Capture the cell that displays the provided text and extract its [X, Y] central coordinate. 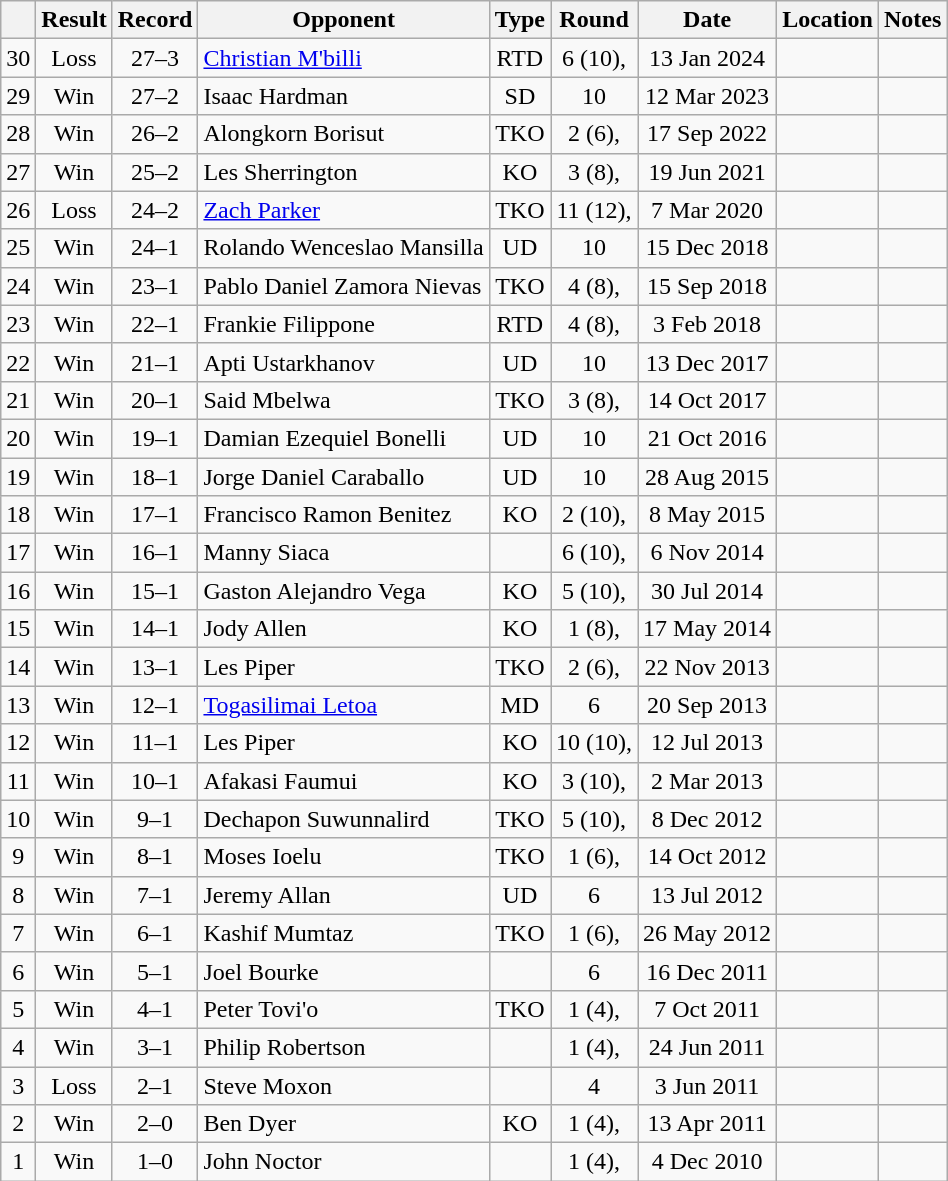
Isaac Hardman [344, 96]
2–0 [155, 1124]
8 [18, 895]
Record [155, 20]
8 May 2015 [708, 515]
Gaston Alejandro Vega [344, 591]
3 Jun 2011 [708, 1085]
22 Nov 2013 [708, 667]
10 (10), [594, 743]
9–1 [155, 819]
21 Oct 2016 [708, 438]
Apti Ustarkhanov [344, 362]
28 [18, 134]
Steve Moxon [344, 1085]
Zach Parker [344, 210]
Notes [912, 20]
Peter Tovi'o [344, 1009]
17 Sep 2022 [708, 134]
Joel Bourke [344, 971]
Jeremy Allan [344, 895]
21–1 [155, 362]
6–1 [155, 933]
Pablo Daniel Zamora Nievas [344, 286]
Philip Robertson [344, 1047]
16 Dec 2011 [708, 971]
MD [520, 705]
19 Jun 2021 [708, 172]
Togasilimai Letoa [344, 705]
15 Dec 2018 [708, 248]
11 (12), [594, 210]
2 [18, 1124]
Round [594, 20]
26–2 [155, 134]
13 [18, 705]
8 Dec 2012 [708, 819]
Les Sherrington [344, 172]
Said Mbelwa [344, 400]
17–1 [155, 515]
24–2 [155, 210]
12 Jul 2013 [708, 743]
20 Sep 2013 [708, 705]
Christian M'billi [344, 58]
21 [18, 400]
Jody Allen [344, 629]
1–0 [155, 1162]
12 [18, 743]
Opponent [344, 20]
14 [18, 667]
20–1 [155, 400]
28 Aug 2015 [708, 477]
16–1 [155, 553]
9 [18, 857]
Francisco Ramon Benitez [344, 515]
6 Nov 2014 [708, 553]
22–1 [155, 324]
27–2 [155, 96]
13 Jul 2012 [708, 895]
13 Jan 2024 [708, 58]
30 Jul 2014 [708, 591]
23–1 [155, 286]
5–1 [155, 971]
7 Oct 2011 [708, 1009]
25 [18, 248]
13–1 [155, 667]
5 [18, 1009]
7 [18, 933]
3 [18, 1085]
Rolando Wenceslao Mansilla [344, 248]
8–1 [155, 857]
19–1 [155, 438]
10–1 [155, 781]
Frankie Filippone [344, 324]
John Noctor [344, 1162]
Moses Ioelu [344, 857]
7 Mar 2020 [708, 210]
23 [18, 324]
15 [18, 629]
27–3 [155, 58]
Dechapon Suwunnalird [344, 819]
4 Dec 2010 [708, 1162]
7–1 [155, 895]
14 Oct 2017 [708, 400]
14 Oct 2012 [708, 857]
12–1 [155, 705]
19 [18, 477]
Ben Dyer [344, 1124]
1 [18, 1162]
20 [18, 438]
22 [18, 362]
15–1 [155, 591]
Jorge Daniel Caraballo [344, 477]
14–1 [155, 629]
18 [18, 515]
4–1 [155, 1009]
17 May 2014 [708, 629]
Type [520, 20]
17 [18, 553]
24 [18, 286]
3 (10), [594, 781]
11–1 [155, 743]
2–1 [155, 1085]
11 [18, 781]
26 [18, 210]
25–2 [155, 172]
26 May 2012 [708, 933]
Location [828, 20]
Date [708, 20]
12 Mar 2023 [708, 96]
Manny Siaca [344, 553]
Damian Ezequiel Bonelli [344, 438]
30 [18, 58]
29 [18, 96]
2 (10), [594, 515]
3–1 [155, 1047]
27 [18, 172]
2 Mar 2013 [708, 781]
24 Jun 2011 [708, 1047]
Kashif Mumtaz [344, 933]
SD [520, 96]
15 Sep 2018 [708, 286]
16 [18, 591]
Afakasi Faumui [344, 781]
13 Apr 2011 [708, 1124]
Result [74, 20]
24–1 [155, 248]
13 Dec 2017 [708, 362]
Alongkorn Borisut [344, 134]
3 Feb 2018 [708, 324]
1 (8), [594, 629]
18–1 [155, 477]
